Provide the [x, y] coordinate of the cell's center where the given text is located.  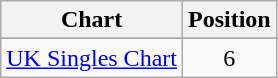
6 [229, 58]
UK Singles Chart [92, 58]
Chart [92, 20]
Position [229, 20]
